Identify which cell holds the provided text, then report its (x, y) central coordinate. 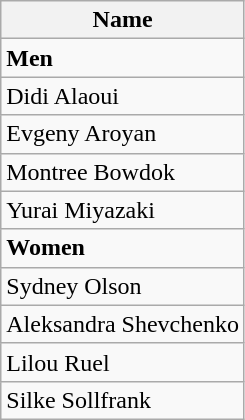
Aleksandra Shevchenko (123, 324)
Silke Sollfrank (123, 400)
Yurai Miyazaki (123, 210)
Didi Alaoui (123, 96)
Lilou Ruel (123, 362)
Men (123, 58)
Women (123, 248)
Sydney Olson (123, 286)
Evgeny Aroyan (123, 134)
Montree Bowdok (123, 172)
Name (123, 20)
